From the cell containing the given text, extract its center point as [X, Y] coordinate. 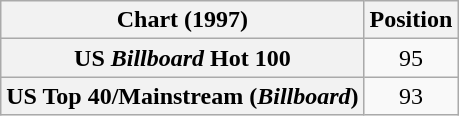
US Billboard Hot 100 [182, 58]
Position [411, 20]
Chart (1997) [182, 20]
US Top 40/Mainstream (Billboard) [182, 96]
95 [411, 58]
93 [411, 96]
